Identify which cell holds the provided text, then report its [x, y] central coordinate. 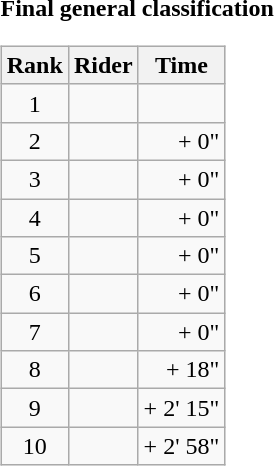
Time [182, 65]
7 [34, 332]
2 [34, 141]
10 [34, 446]
4 [34, 217]
Rider [103, 65]
+ 2' 58" [182, 446]
6 [34, 294]
3 [34, 179]
Rank [34, 65]
8 [34, 370]
1 [34, 103]
+ 18" [182, 370]
+ 2' 15" [182, 408]
9 [34, 408]
5 [34, 256]
